Find where the given text appears and provide that cell's center as (x, y) coordinate. 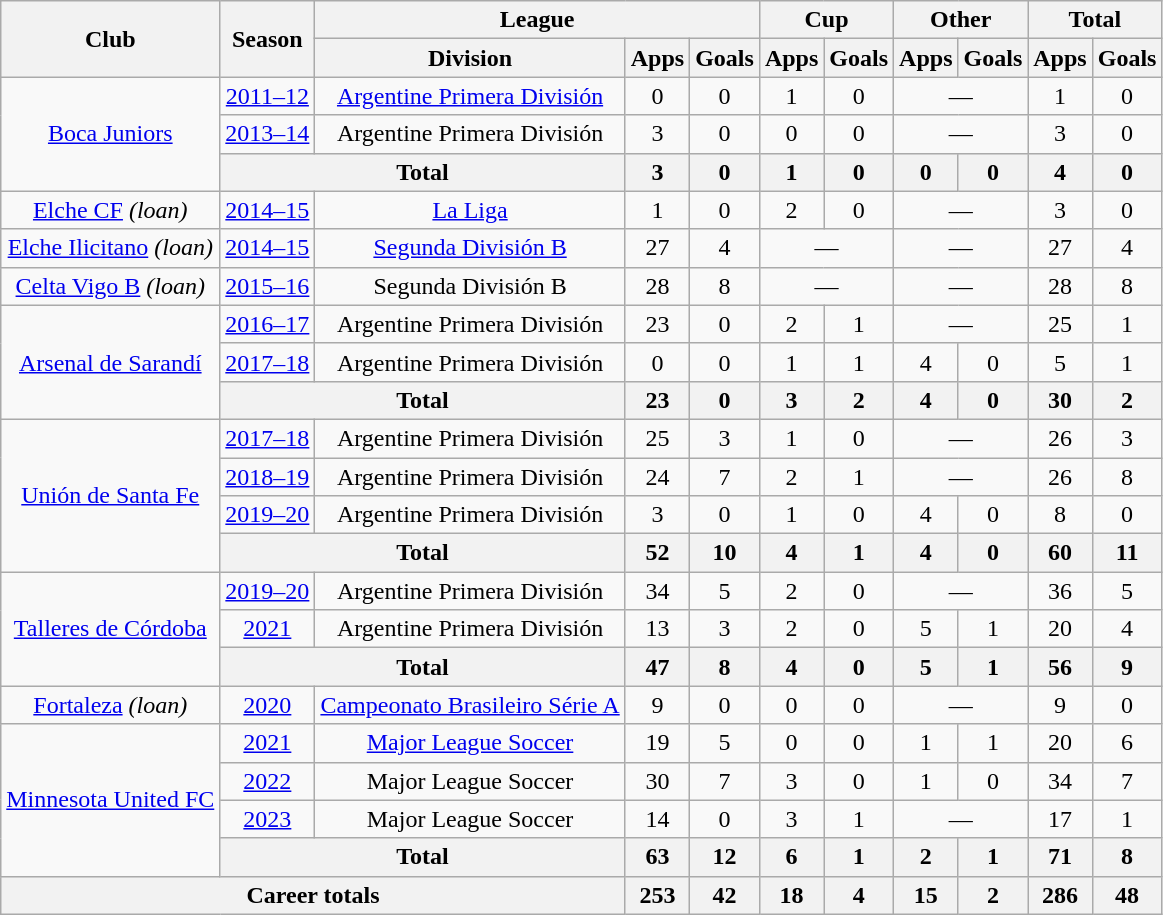
League (538, 20)
12 (725, 857)
2020 (268, 705)
2011–12 (268, 96)
Boca Juniors (110, 134)
Fortaleza (loan) (110, 705)
52 (657, 553)
14 (657, 819)
13 (657, 629)
Club (110, 39)
Cup (826, 20)
La Liga (470, 210)
286 (1060, 895)
Talleres de Córdoba (110, 629)
Division (470, 58)
Elche Ilicitano (loan) (110, 248)
17 (1060, 819)
56 (1060, 667)
Minnesota United FC (110, 800)
47 (657, 667)
Arsenal de Sarandí (110, 362)
63 (657, 857)
Unión de Santa Fe (110, 495)
Career totals (313, 895)
24 (657, 477)
60 (1060, 553)
71 (1060, 857)
15 (926, 895)
2022 (268, 781)
2023 (268, 819)
Season (268, 39)
10 (725, 553)
36 (1060, 591)
2016–17 (268, 324)
2013–14 (268, 134)
11 (1127, 553)
48 (1127, 895)
Celta Vigo B (loan) (110, 286)
2015–16 (268, 286)
2018–19 (268, 477)
42 (725, 895)
Campeonato Brasileiro Série A (470, 705)
19 (657, 743)
Elche CF (loan) (110, 210)
Other (961, 20)
18 (791, 895)
253 (657, 895)
